Return [X, Y] of the center of cell containing provided text 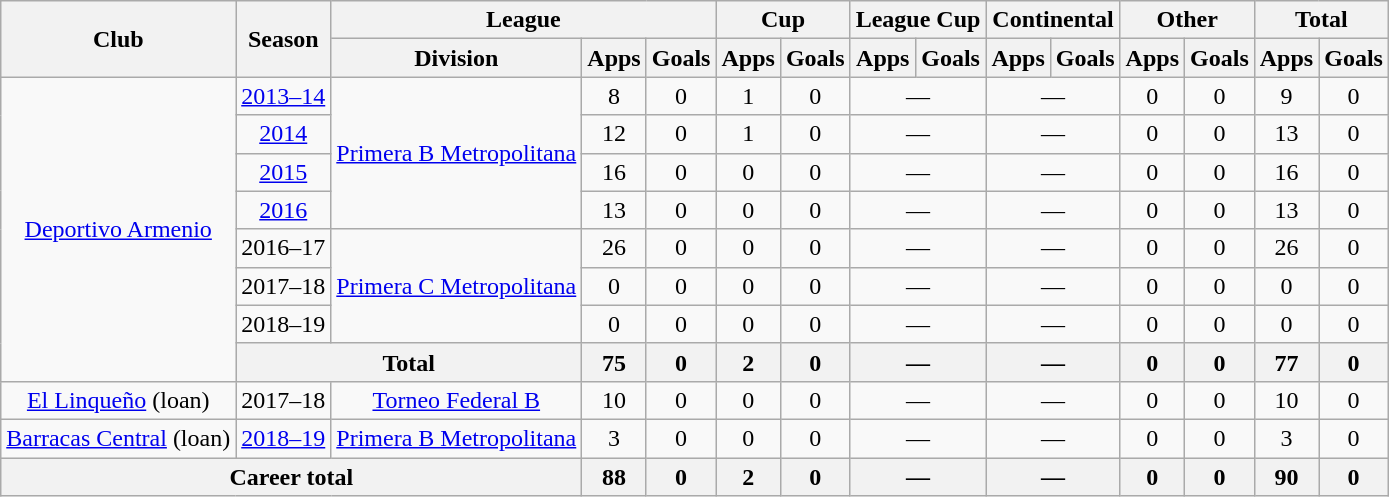
2013–14 [284, 96]
Deportivo Armenio [118, 229]
Division [456, 58]
8 [614, 96]
77 [1286, 362]
El Linqueño (loan) [118, 400]
2015 [284, 172]
Cup [783, 20]
Barracas Central (loan) [118, 438]
12 [614, 134]
Continental [1053, 20]
Torneo Federal B [456, 400]
75 [614, 362]
League [524, 20]
Primera C Metropolitana [456, 286]
9 [1286, 96]
Season [284, 39]
Career total [292, 477]
Other [1187, 20]
League Cup [918, 20]
88 [614, 477]
2014 [284, 134]
2016 [284, 210]
2016–17 [284, 248]
90 [1286, 477]
Club [118, 39]
